Output the (X, Y) coordinate of the center of the cell containing the given text.  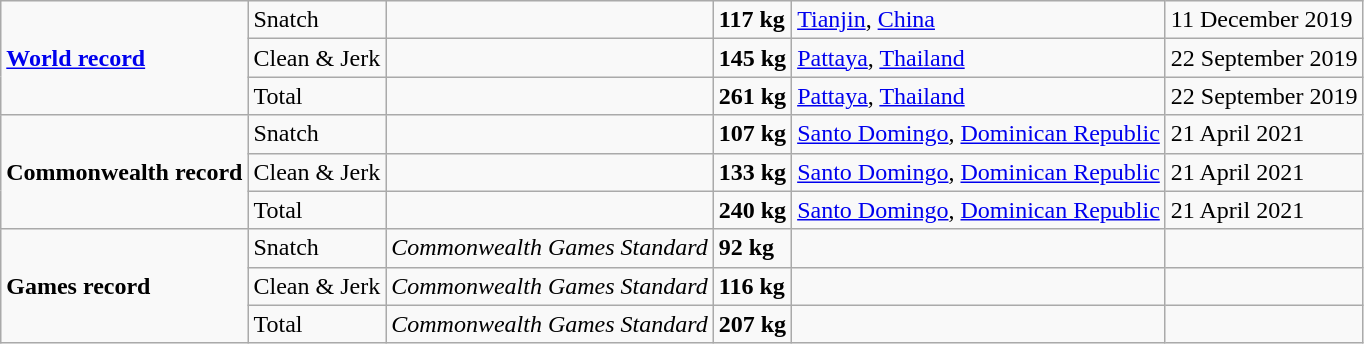
Games record (124, 286)
107 kg (752, 134)
116 kg (752, 286)
117 kg (752, 20)
240 kg (752, 210)
145 kg (752, 58)
261 kg (752, 96)
133 kg (752, 172)
Tianjin, China (979, 20)
Commonwealth record (124, 172)
92 kg (752, 248)
207 kg (752, 324)
World record (124, 58)
11 December 2019 (1264, 20)
